Detect which cell encompasses the target text, then output its [X, Y] center coordinate. 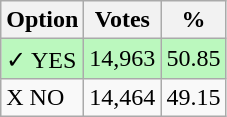
Votes [122, 20]
X NO [42, 97]
Option [42, 20]
✓ YES [42, 59]
14,464 [122, 97]
49.15 [194, 97]
14,963 [122, 59]
% [194, 20]
50.85 [194, 59]
